Return the (X, Y) coordinate for the center point of the cell that contains the specified text.  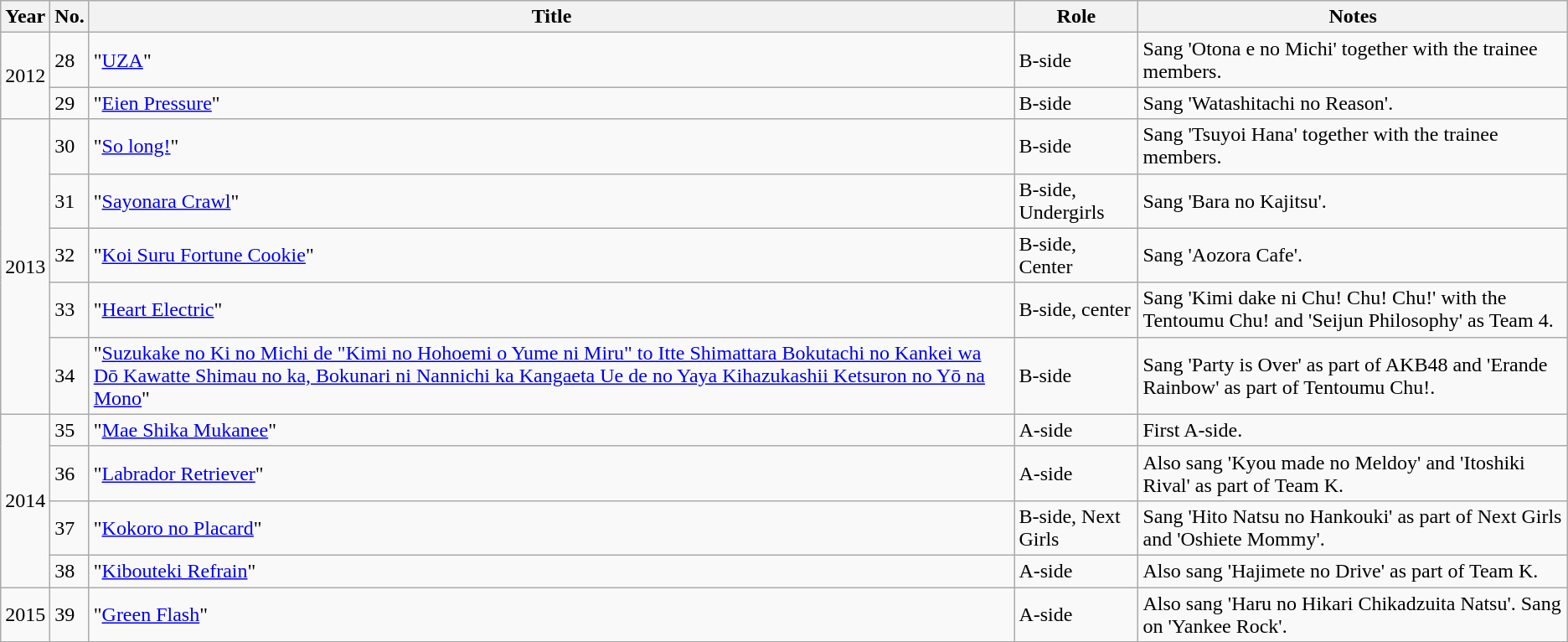
39 (70, 614)
37 (70, 528)
"UZA" (551, 60)
"Green Flash" (551, 614)
"So long!" (551, 146)
Year (25, 17)
B-side, Center (1076, 255)
First A-side. (1353, 430)
2012 (25, 75)
Sang 'Hito Natsu no Hankouki' as part of Next Girls and 'Oshiete Mommy'. (1353, 528)
Also sang 'Haru no Hikari Chikadzuita Natsu'. Sang on 'Yankee Rock'. (1353, 614)
38 (70, 571)
Also sang 'Hajimete no Drive' as part of Team K. (1353, 571)
"Koi Suru Fortune Cookie" (551, 255)
B-side, center (1076, 310)
Sang 'Bara no Kajitsu'. (1353, 201)
32 (70, 255)
31 (70, 201)
"Labrador Retriever" (551, 473)
30 (70, 146)
B-side, Undergirls (1076, 201)
35 (70, 430)
B-side, Next Girls (1076, 528)
No. (70, 17)
Sang 'Watashitachi no Reason'. (1353, 103)
Also sang 'Kyou made no Meldoy' and 'Itoshiki Rival' as part of Team K. (1353, 473)
"Kokoro no Placard" (551, 528)
Sang 'Aozora Cafe'. (1353, 255)
34 (70, 375)
33 (70, 310)
"Mae Shika Mukanee" (551, 430)
Role (1076, 17)
Sang 'Tsuyoi Hana' together with the trainee members. (1353, 146)
Sang 'Otona e no Michi' together with the trainee members. (1353, 60)
Notes (1353, 17)
29 (70, 103)
2015 (25, 614)
Title (551, 17)
"Eien Pressure" (551, 103)
36 (70, 473)
Sang 'Party is Over' as part of AKB48 and 'Erande Rainbow' as part of Tentoumu Chu!. (1353, 375)
"Sayonara Crawl" (551, 201)
2014 (25, 500)
2013 (25, 267)
Sang 'Kimi dake ni Chu! Chu! Chu!' with the Tentoumu Chu! and 'Seijun Philosophy' as Team 4. (1353, 310)
"Kibouteki Refrain" (551, 571)
28 (70, 60)
"Heart Electric" (551, 310)
